Determine the [X, Y] coordinate at the center of the cell enclosing the given text.  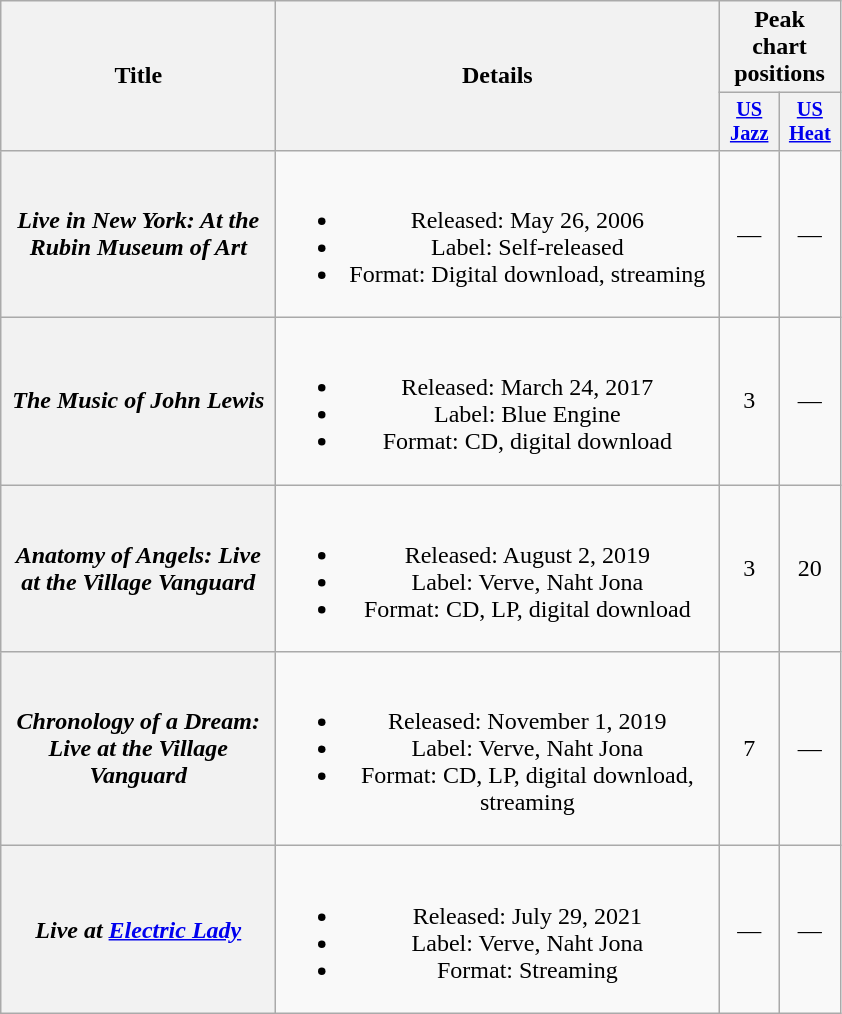
Live in New York: At the Rubin Museum of Art [138, 234]
7 [750, 749]
Live at Electric Lady [138, 930]
Released: July 29, 2021Label: Verve, Naht JonaFormat: Streaming [498, 930]
Released: May 26, 2006Label: Self-releasedFormat: Digital download, streaming [498, 234]
Peak chart positions [780, 47]
Details [498, 76]
USJazz [750, 122]
USHeat [810, 122]
Released: March 24, 2017Label: Blue EngineFormat: CD, digital download [498, 402]
Released: November 1, 2019Label: Verve, Naht JonaFormat: CD, LP, digital download, streaming [498, 749]
Chronology of a Dream: Live at the Village Vanguard [138, 749]
Title [138, 76]
20 [810, 568]
The Music of John Lewis [138, 402]
Anatomy of Angels: Live at the Village Vanguard [138, 568]
Released: August 2, 2019Label: Verve, Naht JonaFormat: CD, LP, digital download [498, 568]
